Search for the cell housing the specified text and yield its [X, Y] center coordinate. 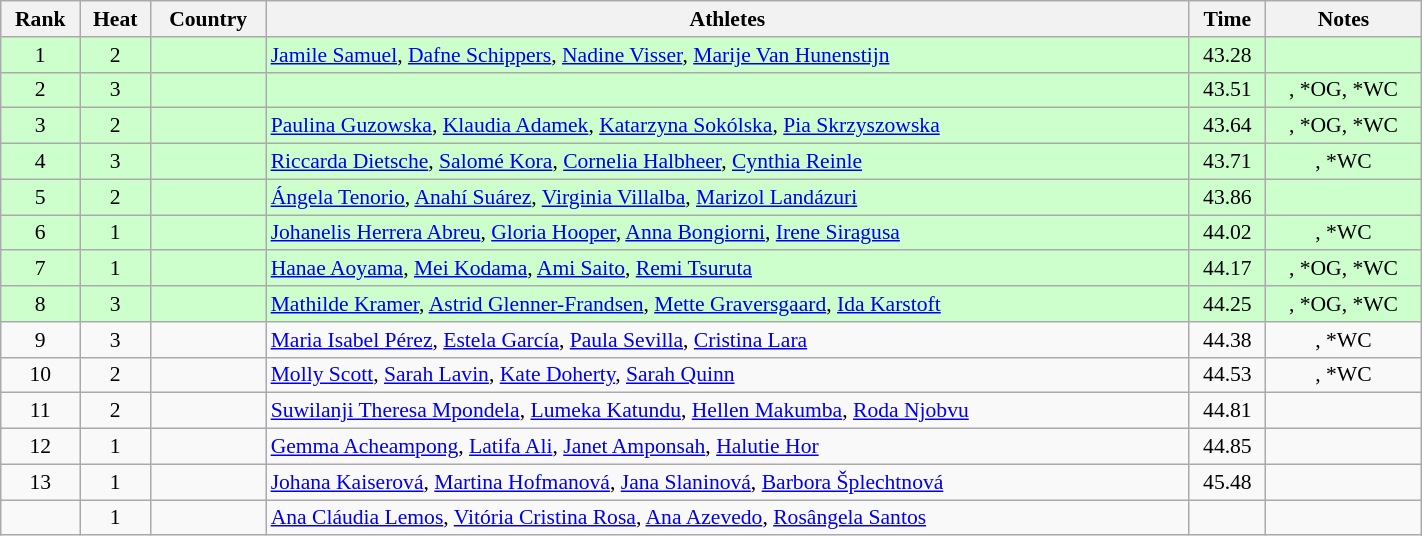
12 [40, 447]
13 [40, 482]
Suwilanji Theresa Mpondela, Lumeka Katundu, Hellen Makumba, Roda Njobvu [728, 411]
43.71 [1228, 162]
Athletes [728, 19]
45.48 [1228, 482]
Jamile Samuel, Dafne Schippers, Nadine Visser, Marije Van Hunenstijn [728, 55]
Johanelis Herrera Abreu, Gloria Hooper, Anna Bongiorni, Irene Siragusa [728, 233]
Notes [1344, 19]
8 [40, 304]
44.02 [1228, 233]
Mathilde Kramer, Astrid Glenner-Frandsen, Mette Graversgaard, Ida Karstoft [728, 304]
Rank [40, 19]
11 [40, 411]
Country [208, 19]
Johana Kaiserová, Martina Hofmanová, Jana Slaninová, Barbora Šplechtnová [728, 482]
Maria Isabel Pérez, Estela García, Paula Sevilla, Cristina Lara [728, 340]
Time [1228, 19]
43.64 [1228, 126]
44.81 [1228, 411]
Heat [116, 19]
Riccarda Dietsche, Salomé Kora, Cornelia Halbheer, Cynthia Reinle [728, 162]
44.38 [1228, 340]
Hanae Aoyama, Mei Kodama, Ami Saito, Remi Tsuruta [728, 269]
6 [40, 233]
44.17 [1228, 269]
43.51 [1228, 90]
43.86 [1228, 197]
44.53 [1228, 375]
Molly Scott, Sarah Lavin, Kate Doherty, Sarah Quinn [728, 375]
5 [40, 197]
10 [40, 375]
43.28 [1228, 55]
4 [40, 162]
9 [40, 340]
Gemma Acheampong, Latifa Ali, Janet Amponsah, Halutie Hor [728, 447]
Ana Cláudia Lemos, Vitória Cristina Rosa, Ana Azevedo, Rosângela Santos [728, 518]
Paulina Guzowska, Klaudia Adamek, Katarzyna Sokólska, Pia Skrzyszowska [728, 126]
7 [40, 269]
44.85 [1228, 447]
Ángela Tenorio, Anahí Suárez, Virginia Villalba, Marizol Landázuri [728, 197]
44.25 [1228, 304]
